Scan for the cell matching the given text and deliver its (X, Y) coordinate at center. 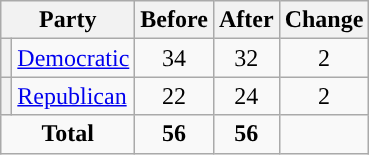
Before (174, 20)
Democratic (74, 58)
After (246, 20)
Party (68, 20)
34 (174, 58)
24 (246, 96)
22 (174, 96)
Change (324, 20)
Total (68, 134)
Republican (74, 96)
32 (246, 58)
